Determine the (x, y) coordinate at the center of the cell enclosing the given text.  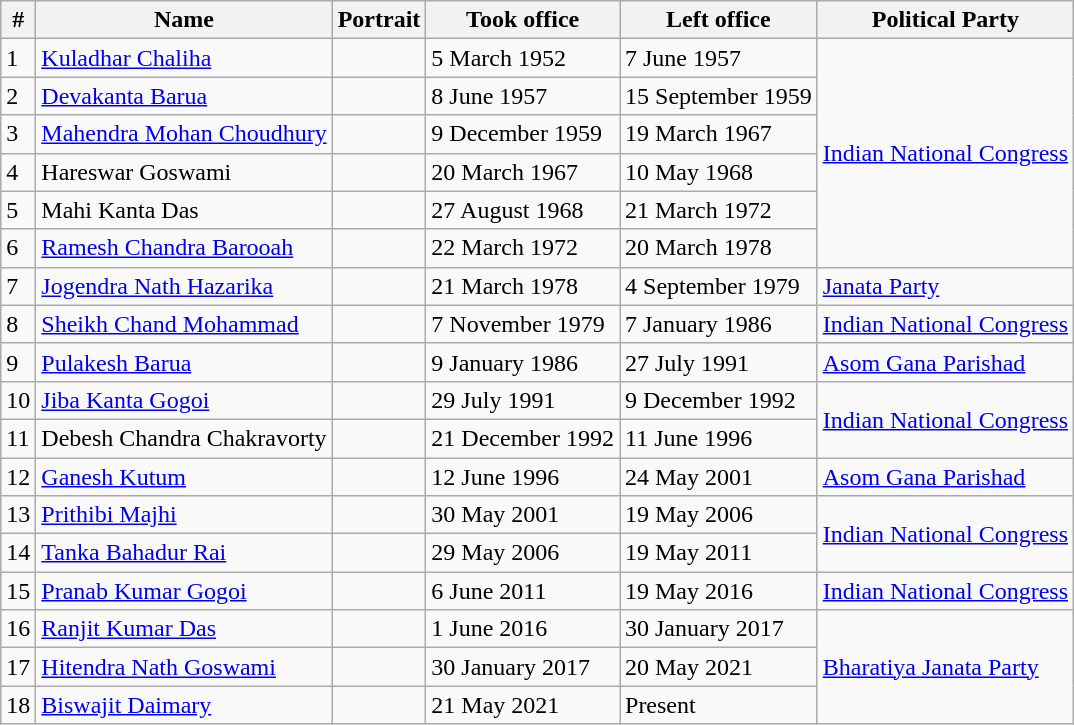
Debesh Chandra Chakravorty (184, 438)
Bharatiya Janata Party (945, 667)
Hitendra Nath Goswami (184, 667)
20 March 1967 (523, 172)
Biswajit Daimary (184, 705)
12 (18, 477)
# (18, 20)
14 (18, 553)
1 June 2016 (523, 629)
Devakanta Barua (184, 96)
Kuladhar Chaliha (184, 58)
Present (719, 705)
10 May 1968 (719, 172)
19 May 2006 (719, 515)
Ranjit Kumar Das (184, 629)
20 May 2021 (719, 667)
Took office (523, 20)
Left office (719, 20)
Pranab Kumar Gogoi (184, 591)
20 March 1978 (719, 248)
29 July 1991 (523, 400)
1 (18, 58)
6 June 2011 (523, 591)
Ramesh Chandra Barooah (184, 248)
22 March 1972 (523, 248)
7 June 1957 (719, 58)
6 (18, 248)
9 (18, 362)
24 May 2001 (719, 477)
27 July 1991 (719, 362)
12 June 1996 (523, 477)
7 (18, 286)
9 December 1992 (719, 400)
Mahendra Mohan Choudhury (184, 134)
5 March 1952 (523, 58)
8 (18, 324)
5 (18, 210)
4 (18, 172)
7 January 1986 (719, 324)
Sheikh Chand Mohammad (184, 324)
9 December 1959 (523, 134)
27 August 1968 (523, 210)
21 May 2021 (523, 705)
18 (18, 705)
19 May 2011 (719, 553)
21 March 1972 (719, 210)
16 (18, 629)
Hareswar Goswami (184, 172)
15 (18, 591)
Jogendra Nath Hazarika (184, 286)
11 June 1996 (719, 438)
15 September 1959 (719, 96)
30 May 2001 (523, 515)
Portrait (379, 20)
Pulakesh Barua (184, 362)
Prithibi Majhi (184, 515)
Political Party (945, 20)
2 (18, 96)
Name (184, 20)
21 December 1992 (523, 438)
13 (18, 515)
10 (18, 400)
Mahi Kanta Das (184, 210)
Ganesh Kutum (184, 477)
21 March 1978 (523, 286)
3 (18, 134)
11 (18, 438)
19 May 2016 (719, 591)
7 November 1979 (523, 324)
4 September 1979 (719, 286)
9 January 1986 (523, 362)
8 June 1957 (523, 96)
Tanka Bahadur Rai (184, 553)
19 March 1967 (719, 134)
Jiba Kanta Gogoi (184, 400)
Janata Party (945, 286)
29 May 2006 (523, 553)
17 (18, 667)
